Determine the (x, y) coordinate at the center of the cell enclosing the given text.  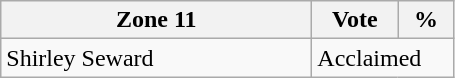
% (426, 20)
Vote (355, 20)
Acclaimed (383, 58)
Shirley Seward (156, 58)
Zone 11 (156, 20)
